Determine the (X, Y) coordinate at the center of the cell enclosing the given text.  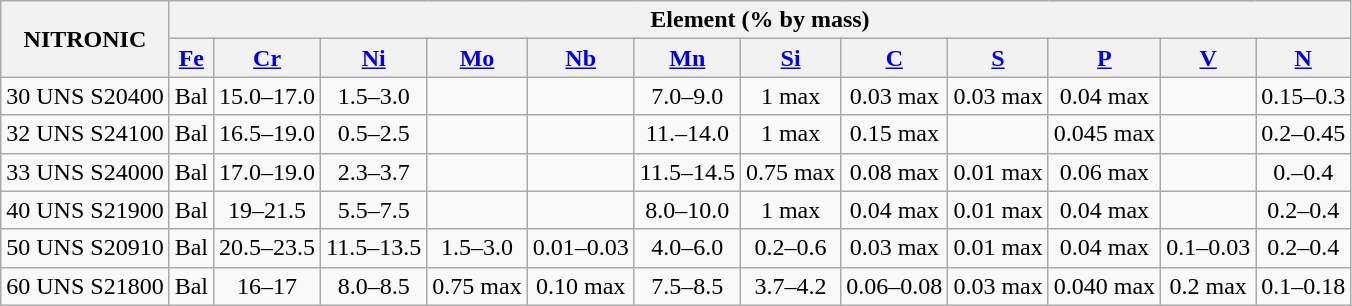
Fe (191, 58)
0.10 max (580, 286)
0.–0.4 (1304, 172)
50 UNS S20910 (85, 248)
NITRONIC (85, 39)
0.01–0.03 (580, 248)
0.5–2.5 (374, 134)
0.045 max (1104, 134)
0.1–0.03 (1208, 248)
Ni (374, 58)
4.0–6.0 (687, 248)
5.5–7.5 (374, 210)
P (1104, 58)
17.0–19.0 (268, 172)
0.040 max (1104, 286)
0.2–0.45 (1304, 134)
N (1304, 58)
0.2–0.6 (790, 248)
11.–14.0 (687, 134)
16.5–19.0 (268, 134)
8.0–8.5 (374, 286)
20.5–23.5 (268, 248)
Element (% by mass) (760, 20)
16–17 (268, 286)
7.5–8.5 (687, 286)
V (1208, 58)
2.3–3.7 (374, 172)
C (894, 58)
11.5–13.5 (374, 248)
Mn (687, 58)
60 UNS S21800 (85, 286)
Mo (477, 58)
0.1–0.18 (1304, 286)
19–21.5 (268, 210)
8.0–10.0 (687, 210)
40 UNS S21900 (85, 210)
Nb (580, 58)
30 UNS S20400 (85, 96)
11.5–14.5 (687, 172)
0.15–0.3 (1304, 96)
Cr (268, 58)
0.2 max (1208, 286)
0.06–0.08 (894, 286)
7.0–9.0 (687, 96)
15.0–17.0 (268, 96)
33 UNS S24000 (85, 172)
0.15 max (894, 134)
0.08 max (894, 172)
0.06 max (1104, 172)
3.7–4.2 (790, 286)
S (998, 58)
Si (790, 58)
32 UNS S24100 (85, 134)
